Scan for the cell matching the given text and deliver its (X, Y) coordinate at center. 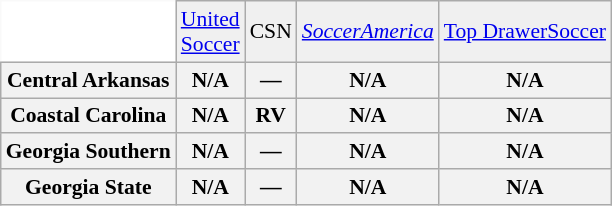
UnitedSoccer (210, 32)
RV (271, 116)
Georgia State (88, 187)
Top DrawerSoccer (525, 32)
Georgia Southern (88, 152)
CSN (271, 32)
Coastal Carolina (88, 116)
SoccerAmerica (368, 32)
Central Arkansas (88, 80)
